Determine the [x, y] coordinate at the center of the cell enclosing the given text.  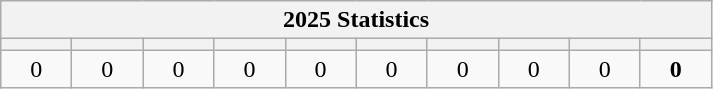
2025 Statistics [356, 20]
